Extract the [x, y] coordinate from the center of the cell holding the provided text.  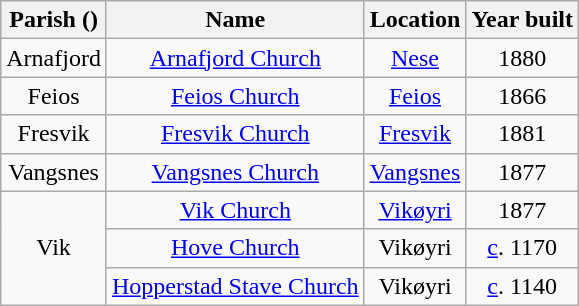
Vik [54, 248]
Name [235, 20]
Feios Church [235, 96]
Hopperstad Stave Church [235, 286]
Year built [522, 20]
Vangsnes Church [235, 172]
Hove Church [235, 248]
Location [415, 20]
Arnafjord [54, 58]
1866 [522, 96]
Nese [415, 58]
1881 [522, 134]
Arnafjord Church [235, 58]
c. 1140 [522, 286]
1880 [522, 58]
c. 1170 [522, 248]
Vik Church [235, 210]
Parish () [54, 20]
Fresvik Church [235, 134]
